Capture the cell that displays the provided text and extract its (x, y) central coordinate. 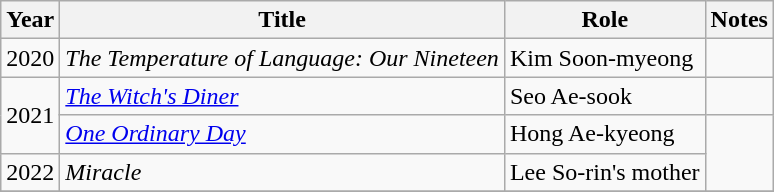
Title (282, 20)
Lee So-rin's mother (604, 172)
2021 (30, 115)
Seo Ae-sook (604, 96)
Miracle (282, 172)
Notes (739, 20)
The Witch's Diner (282, 96)
Year (30, 20)
2020 (30, 58)
The Temperature of Language: Our Nineteen (282, 58)
One Ordinary Day (282, 134)
Kim Soon-myeong (604, 58)
Hong Ae-kyeong (604, 134)
Role (604, 20)
2022 (30, 172)
